From the cell containing the given text, extract its center point as (X, Y) coordinate. 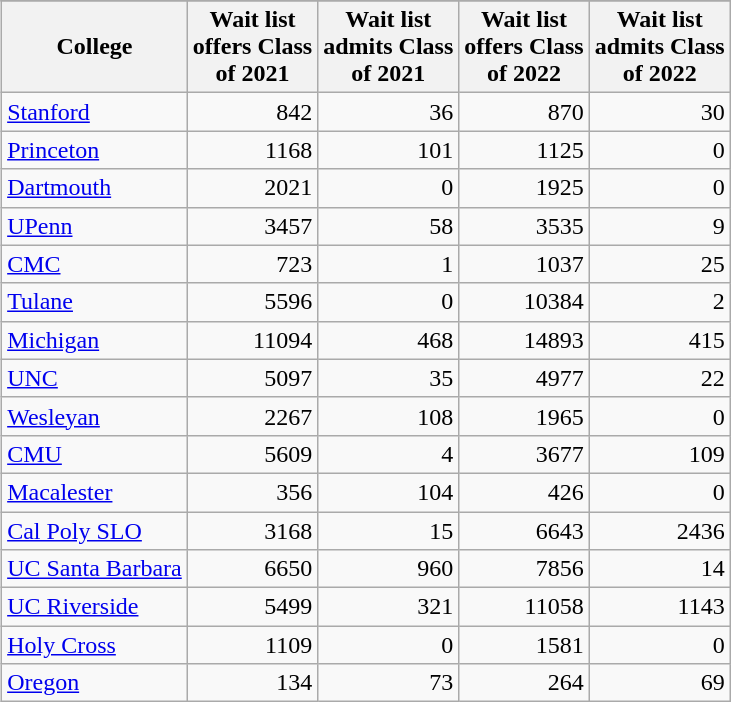
101 (388, 150)
6643 (524, 531)
6650 (252, 569)
11094 (252, 340)
1581 (524, 645)
3168 (252, 531)
321 (388, 607)
356 (252, 492)
109 (660, 454)
35 (388, 378)
1125 (524, 150)
134 (252, 683)
Stanford (95, 112)
5499 (252, 607)
108 (388, 416)
5596 (252, 302)
15 (388, 531)
870 (524, 112)
10384 (524, 302)
Wesleyan (95, 416)
Holy Cross (95, 645)
36 (388, 112)
1037 (524, 264)
Dartmouth (95, 188)
3677 (524, 454)
426 (524, 492)
2436 (660, 531)
Wait list offers Class of 2021 (252, 47)
22 (660, 378)
11058 (524, 607)
415 (660, 340)
5097 (252, 378)
Wait list admits Class of 2022 (660, 47)
Michigan (95, 340)
2 (660, 302)
4 (388, 454)
Princeton (95, 150)
104 (388, 492)
25 (660, 264)
CMC (95, 264)
7856 (524, 569)
CMU (95, 454)
UC Santa Barbara (95, 569)
College (95, 47)
UC Riverside (95, 607)
842 (252, 112)
4977 (524, 378)
Oregon (95, 683)
3457 (252, 226)
1 (388, 264)
14 (660, 569)
Wait list offers Class of 2022 (524, 47)
1168 (252, 150)
5609 (252, 454)
960 (388, 569)
Tulane (95, 302)
14893 (524, 340)
468 (388, 340)
UNC (95, 378)
69 (660, 683)
2021 (252, 188)
1965 (524, 416)
Wait list admits Class of 2021 (388, 47)
73 (388, 683)
Macalester (95, 492)
9 (660, 226)
3535 (524, 226)
Cal Poly SLO (95, 531)
1925 (524, 188)
58 (388, 226)
1109 (252, 645)
2267 (252, 416)
UPenn (95, 226)
264 (524, 683)
723 (252, 264)
1143 (660, 607)
30 (660, 112)
